For the text-containing cell, return its midpoint in [x, y] coordinate format. 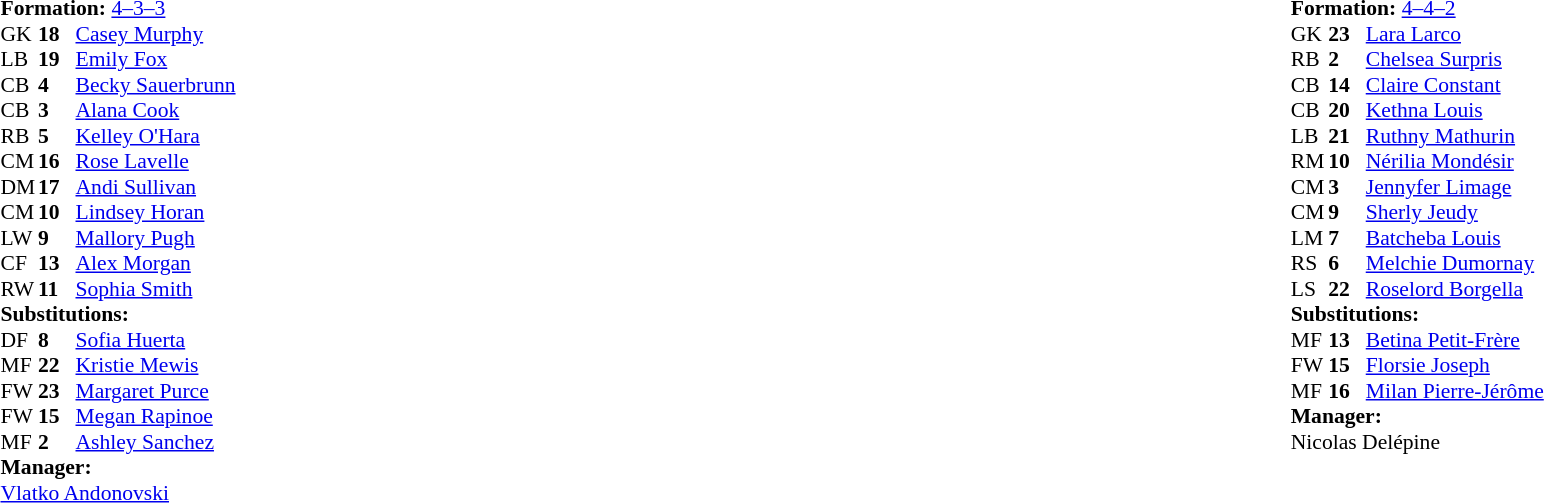
Nérilia Mondésir [1455, 161]
19 [57, 59]
DF [19, 340]
Claire Constant [1455, 85]
18 [57, 34]
Betina Petit-Frère [1455, 340]
Chelsea Surpris [1455, 59]
Jennyfer Limage [1455, 187]
Sophia Smith [156, 289]
21 [1347, 136]
Megan Rapinoe [156, 417]
Alex Morgan [156, 263]
CF [19, 263]
Roselord Borgella [1455, 289]
Sofia Huerta [156, 340]
RS [1310, 263]
LW [19, 238]
Kelley O'Hara [156, 136]
DM [19, 187]
RM [1310, 161]
LM [1310, 238]
Casey Murphy [156, 34]
Lindsey Horan [156, 213]
Ruthny Mathurin [1455, 136]
Andi Sullivan [156, 187]
Becky Sauerbrunn [156, 85]
Lara Larco [1455, 34]
11 [57, 289]
Nicolas Delépine [1418, 442]
Milan Pierre-Jérôme [1455, 391]
Alana Cook [156, 111]
Kristie Mewis [156, 365]
Kethna Louis [1455, 111]
5 [57, 136]
4 [57, 85]
Margaret Purce [156, 391]
8 [57, 340]
RW [19, 289]
Ashley Sanchez [156, 442]
Sherly Jeudy [1455, 213]
Florsie Joseph [1455, 365]
6 [1347, 263]
17 [57, 187]
Emily Fox [156, 59]
LS [1310, 289]
Rose Lavelle [156, 161]
Mallory Pugh [156, 238]
7 [1347, 238]
Melchie Dumornay [1455, 263]
Batcheba Louis [1455, 238]
20 [1347, 111]
14 [1347, 85]
